Capture the cell that displays the provided text and extract its [X, Y] central coordinate. 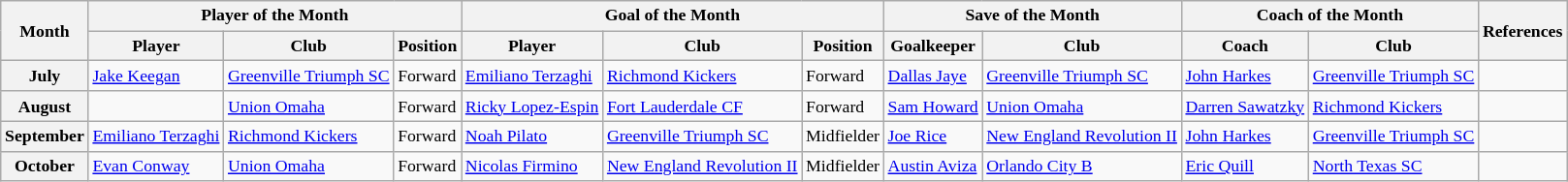
Coach of the Month [1329, 15]
Goalkeeper [933, 46]
Ricky Lopez-Espin [532, 106]
Eric Quill [1245, 167]
Save of the Month [1032, 15]
August [45, 106]
Darren Sawatzky [1245, 106]
Goal of the Month [673, 15]
Coach [1245, 46]
Month [45, 31]
Jake Keegan [156, 76]
Orlando City B [1082, 167]
North Texas SC [1392, 167]
Austin Aviza [933, 167]
Fort Lauderdale CF [702, 106]
October [45, 167]
Joe Rice [933, 136]
September [45, 136]
Nicolas Firmino [532, 167]
Sam Howard [933, 106]
Evan Conway [156, 167]
Dallas Jaye [933, 76]
July [45, 76]
References [1522, 31]
Player of the Month [274, 15]
Noah Pilato [532, 136]
